Locate the cell with the specified text and output its [X, Y] center coordinate. 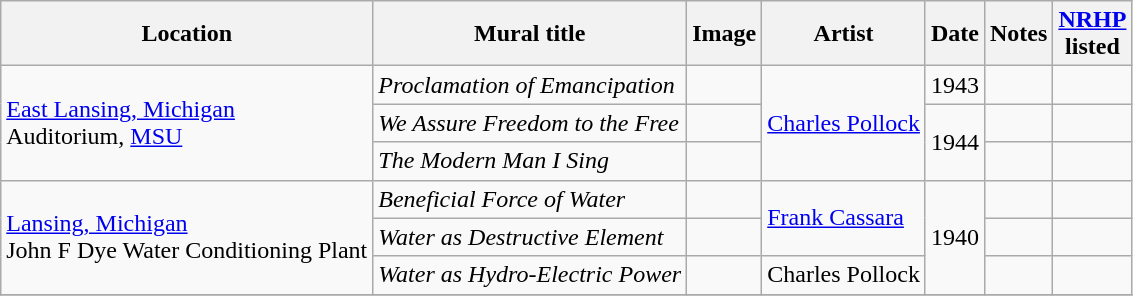
Frank Cassara [844, 218]
1944 [954, 142]
Beneficial Force of Water [530, 199]
We Assure Freedom to the Free [530, 123]
Water as Destructive Element [530, 237]
The Modern Man I Sing [530, 161]
1943 [954, 85]
Date [954, 34]
Mural title [530, 34]
Image [724, 34]
East Lansing, Michigan Auditorium, MSU [187, 123]
1940 [954, 237]
Water as Hydro-Electric Power [530, 275]
NRHPlisted [1092, 34]
Notes [1018, 34]
Artist [844, 34]
Location [187, 34]
Lansing, Michigan John F Dye Water Conditioning Plant [187, 237]
Proclamation of Emancipation [530, 85]
